Capture the cell that displays the provided text and extract its [X, Y] central coordinate. 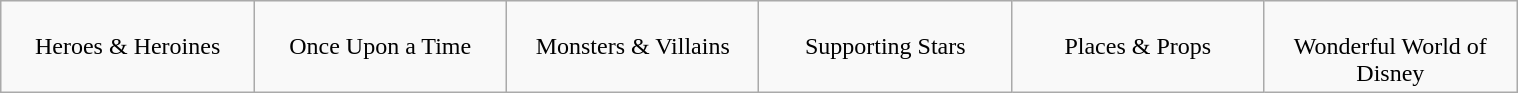
Places & Props [1138, 47]
Once Upon a Time [380, 47]
Wonderful World of Disney [1390, 47]
Monsters & Villains [632, 47]
Heroes & Heroines [128, 47]
Supporting Stars [886, 47]
